Output the [x, y] coordinate of the center of the cell containing the given text.  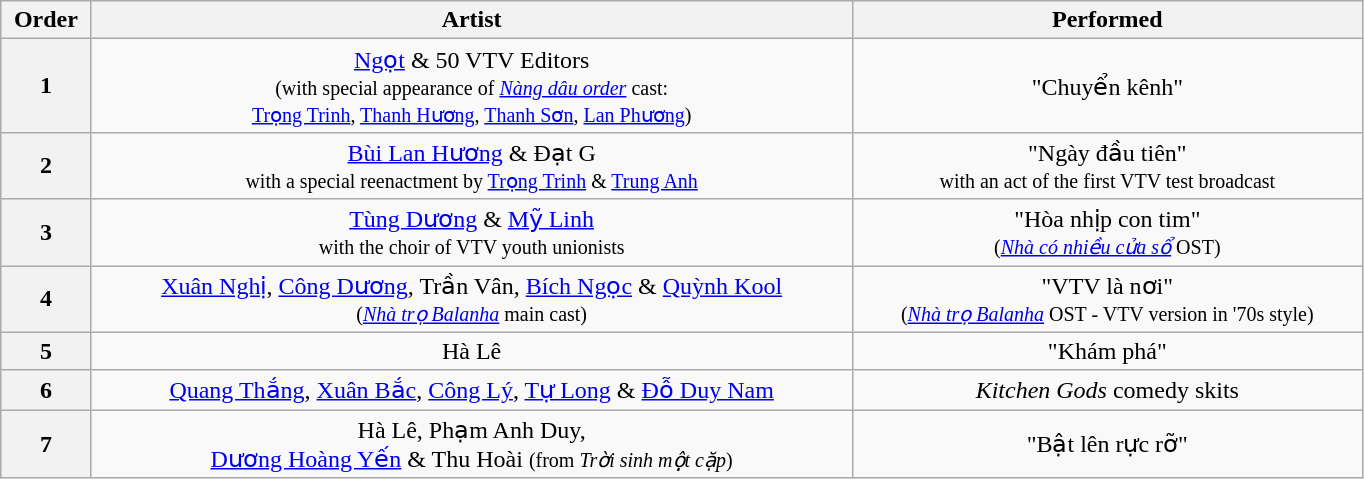
6 [46, 390]
Kitchen Gods comedy skits [1107, 390]
Bùi Lan Hương & Đạt Gwith a special reenactment by Trọng Trinh & Trung Anh [472, 166]
Quang Thắng, Xuân Bắc, Công Lý, Tự Long & Đỗ Duy Nam [472, 390]
Ngọt & 50 VTV Editors (with special appearance of Nàng dâu order cast:Trọng Trinh, Thanh Hương, Thanh Sơn, Lan Phương) [472, 86]
4 [46, 300]
Performed [1107, 20]
"Bật lên rực rỡ" [1107, 444]
"Ngày đầu tiên"with an act of the first VTV test broadcast [1107, 166]
"Hòa nhịp con tim" (Nhà có nhiều cửa sổ OST) [1107, 232]
3 [46, 232]
1 [46, 86]
"Khám phá" [1107, 351]
Hà Lê, Phạm Anh Duy,Dương Hoàng Yến & Thu Hoài (from Trời sinh một cặp) [472, 444]
2 [46, 166]
"VTV là nơi"(Nhà trọ Balanha OST - VTV version in '70s style) [1107, 300]
Order [46, 20]
Artist [472, 20]
7 [46, 444]
Hà Lê [472, 351]
"Chuyển kênh" [1107, 86]
Xuân Nghị, Công Dương, Trần Vân, Bích Ngọc & Quỳnh Kool(Nhà trọ Balanha main cast) [472, 300]
5 [46, 351]
Tùng Dương & Mỹ Linhwith the choir of VTV youth unionists [472, 232]
